Pinpoint the cell where the given text exists, returning its [X, Y] midpoint coordinate. 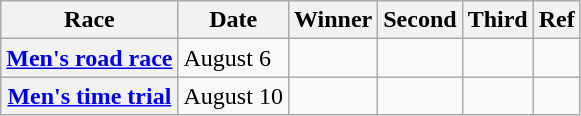
Second [420, 20]
Men's road race [90, 58]
Ref [556, 20]
Third [498, 20]
August 10 [233, 96]
Men's time trial [90, 96]
Date [233, 20]
Winner [332, 20]
Race [90, 20]
August 6 [233, 58]
